Scan for the cell matching the given text and deliver its (X, Y) coordinate at center. 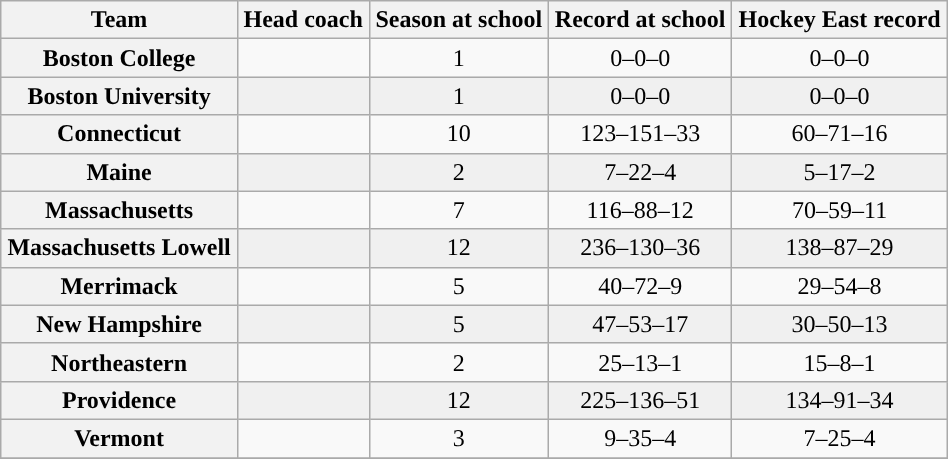
Connecticut (120, 134)
116–88–12 (640, 210)
Head coach (303, 20)
225–136–51 (640, 400)
5–17–2 (840, 172)
7 (458, 210)
25–13–1 (640, 362)
40–72–9 (640, 286)
15–8–1 (840, 362)
134–91–34 (840, 400)
60–71–16 (840, 134)
Hockey East record (840, 20)
Merrimack (120, 286)
30–50–13 (840, 324)
9–35–4 (640, 438)
New Hampshire (120, 324)
Maine (120, 172)
Providence (120, 400)
Massachusetts Lowell (120, 248)
7–22–4 (640, 172)
Season at school (458, 20)
Boston College (120, 58)
10 (458, 134)
Northeastern (120, 362)
Boston University (120, 96)
Massachusetts (120, 210)
47–53–17 (640, 324)
29–54–8 (840, 286)
236–130–36 (640, 248)
7–25–4 (840, 438)
138–87–29 (840, 248)
Record at school (640, 20)
Vermont (120, 438)
3 (458, 438)
Team (120, 20)
123–151–33 (640, 134)
70–59–11 (840, 210)
